Search for the cell housing the specified text and yield its [X, Y] center coordinate. 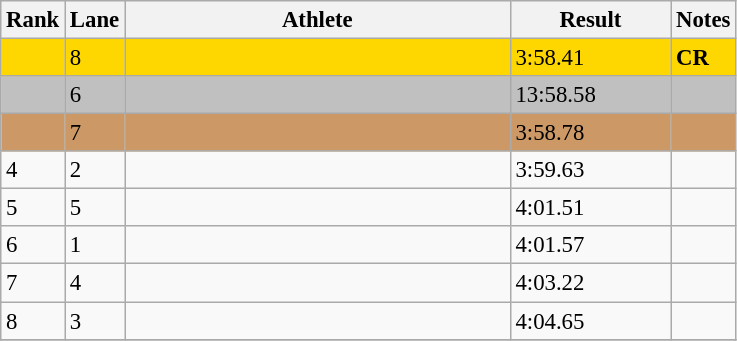
3 [95, 321]
3:58.78 [590, 133]
13:58.58 [590, 95]
3:58.41 [590, 58]
4:01.57 [590, 245]
Result [590, 20]
3:59.63 [590, 170]
CR [704, 58]
4:04.65 [590, 321]
2 [95, 170]
Rank [33, 20]
Notes [704, 20]
4:03.22 [590, 283]
1 [95, 245]
4:01.51 [590, 208]
Lane [95, 20]
Athlete [318, 20]
